Capture the cell that displays the provided text and extract its (x, y) central coordinate. 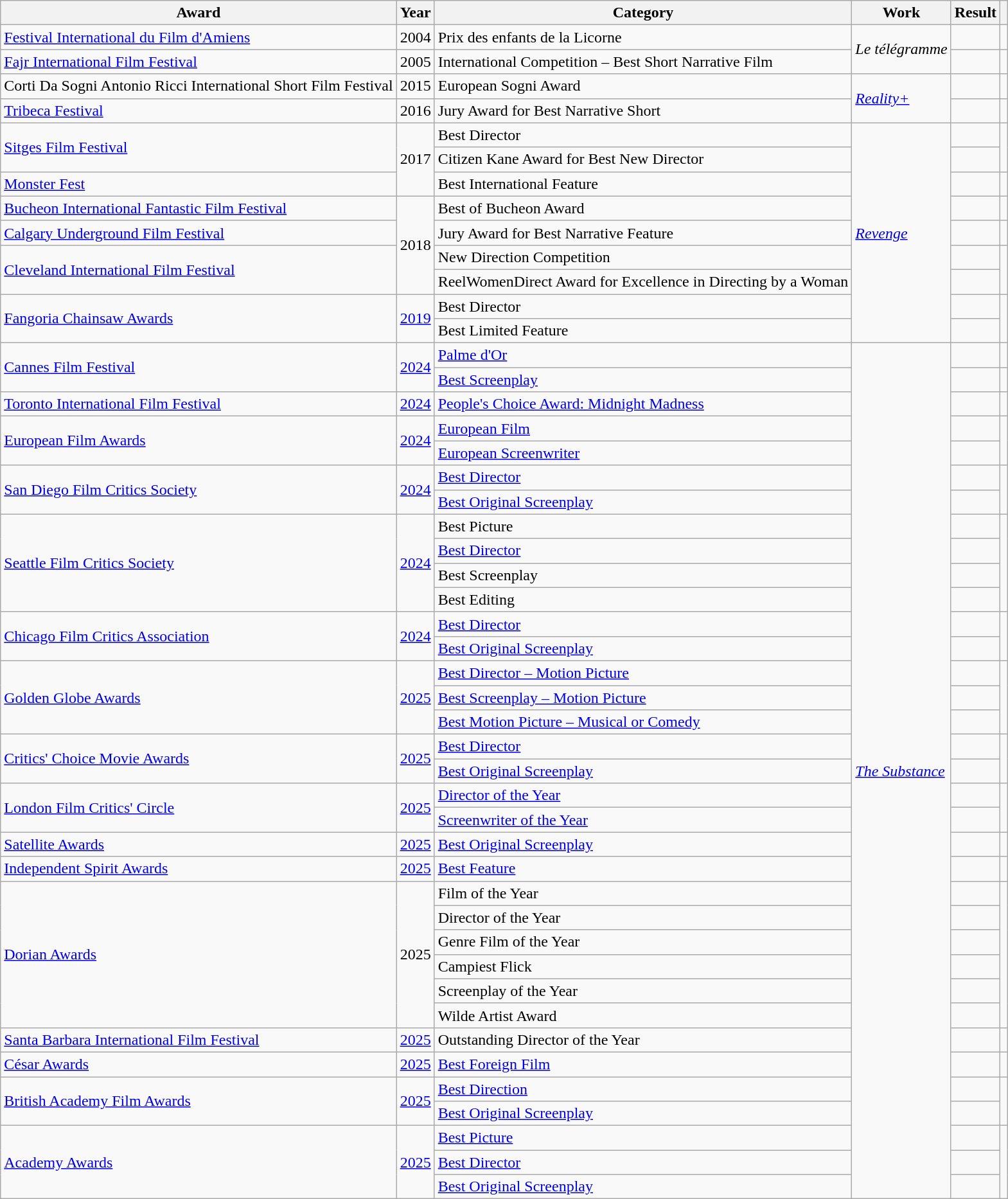
2016 (415, 111)
Screenwriter of the Year (643, 820)
Corti Da Sogni Antonio Ricci International Short Film Festival (199, 86)
Work (901, 13)
European Screenwriter (643, 453)
Seattle Film Critics Society (199, 563)
Critics' Choice Movie Awards (199, 759)
Revenge (901, 233)
European Sogni Award (643, 86)
Genre Film of the Year (643, 942)
Best Limited Feature (643, 331)
Festival International du Film d'Amiens (199, 37)
Palme d'Or (643, 355)
Best International Feature (643, 184)
British Academy Film Awards (199, 1101)
2019 (415, 319)
Best Direction (643, 1089)
Cleveland International Film Festival (199, 269)
Dorian Awards (199, 954)
Sitges Film Festival (199, 147)
Chicago Film Critics Association (199, 636)
Fajr International Film Festival (199, 62)
Result (975, 13)
Independent Spirit Awards (199, 869)
Category (643, 13)
Jury Award for Best Narrative Short (643, 111)
Toronto International Film Festival (199, 404)
The Substance (901, 771)
Jury Award for Best Narrative Feature (643, 233)
Satellite Awards (199, 844)
Best Motion Picture – Musical or Comedy (643, 722)
European Film (643, 429)
European Film Awards (199, 441)
Golden Globe Awards (199, 697)
2015 (415, 86)
César Awards (199, 1064)
People's Choice Award: Midnight Madness (643, 404)
2018 (415, 245)
Le télégramme (901, 49)
Prix des enfants de la Licorne (643, 37)
2004 (415, 37)
International Competition – Best Short Narrative Film (643, 62)
Santa Barbara International Film Festival (199, 1040)
Best of Bucheon Award (643, 208)
2005 (415, 62)
Cannes Film Festival (199, 368)
Citizen Kane Award for Best New Director (643, 159)
Best Screenplay – Motion Picture (643, 697)
Best Director – Motion Picture (643, 673)
Reality+ (901, 98)
New Direction Competition (643, 257)
Campiest Flick (643, 966)
Calgary Underground Film Festival (199, 233)
Year (415, 13)
San Diego Film Critics Society (199, 490)
Film of the Year (643, 893)
Award (199, 13)
Screenplay of the Year (643, 991)
Bucheon International Fantastic Film Festival (199, 208)
Academy Awards (199, 1162)
Monster Fest (199, 184)
ReelWomenDirect Award for Excellence in Directing by a Woman (643, 281)
Outstanding Director of the Year (643, 1040)
2017 (415, 159)
Wilde Artist Award (643, 1015)
Tribeca Festival (199, 111)
Best Feature (643, 869)
London Film Critics' Circle (199, 808)
Fangoria Chainsaw Awards (199, 319)
Best Foreign Film (643, 1064)
Best Editing (643, 599)
